Find where the given text appears and provide that cell's center as (X, Y) coordinate. 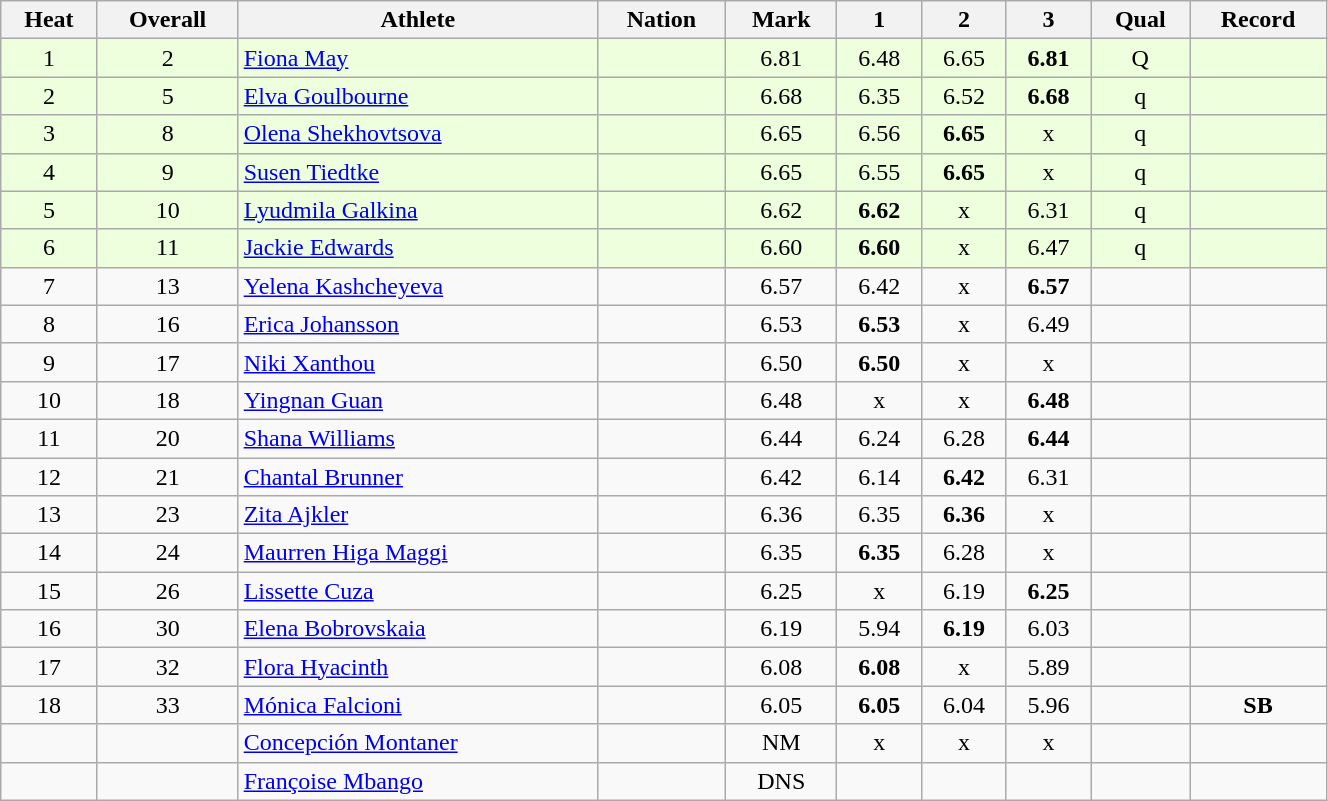
20 (168, 438)
SB (1258, 705)
Olena Shekhovtsova (418, 134)
Flora Hyacinth (418, 667)
Athlete (418, 20)
Maurren Higa Maggi (418, 553)
Chantal Brunner (418, 477)
6.56 (880, 134)
23 (168, 515)
4 (49, 172)
Record (1258, 20)
6.14 (880, 477)
Overall (168, 20)
6.49 (1048, 324)
Nation (661, 20)
Mark (782, 20)
14 (49, 553)
Mónica Falcioni (418, 705)
12 (49, 477)
6.04 (964, 705)
NM (782, 743)
Lissette Cuza (418, 591)
15 (49, 591)
6.24 (880, 438)
Françoise Mbango (418, 781)
Lyudmila Galkina (418, 210)
Yelena Kashcheyeva (418, 286)
Concepción Montaner (418, 743)
Niki Xanthou (418, 362)
Qual (1140, 20)
Jackie Edwards (418, 248)
30 (168, 629)
6 (49, 248)
5.89 (1048, 667)
7 (49, 286)
6.55 (880, 172)
32 (168, 667)
Heat (49, 20)
6.03 (1048, 629)
Yingnan Guan (418, 400)
24 (168, 553)
Elena Bobrovskaia (418, 629)
Susen Tiedtke (418, 172)
26 (168, 591)
6.52 (964, 96)
6.47 (1048, 248)
Fiona May (418, 58)
Elva Goulbourne (418, 96)
DNS (782, 781)
Erica Johansson (418, 324)
Zita Ajkler (418, 515)
5.94 (880, 629)
21 (168, 477)
5.96 (1048, 705)
Shana Williams (418, 438)
Q (1140, 58)
33 (168, 705)
